Find where the given text appears and provide that cell's center as (x, y) coordinate. 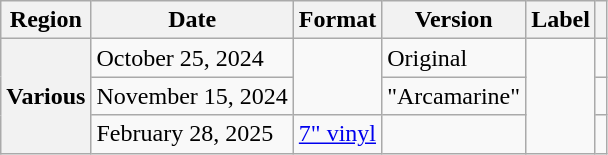
February 28, 2025 (192, 134)
Original (454, 58)
Date (192, 20)
Region (46, 20)
"Arcamarine" (454, 96)
November 15, 2024 (192, 96)
October 25, 2024 (192, 58)
Various (46, 96)
Version (454, 20)
Format (337, 20)
7" vinyl (337, 134)
Label (561, 20)
